Locate the cell with the specified text and output its [X, Y] center coordinate. 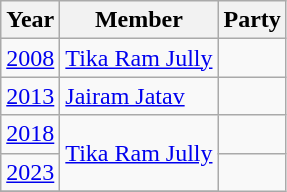
Jairam Jatav [139, 96]
2023 [30, 172]
Member [139, 20]
2013 [30, 96]
2008 [30, 58]
2018 [30, 134]
Year [30, 20]
Party [252, 20]
